For the text-containing cell, return its midpoint in (X, Y) coordinate format. 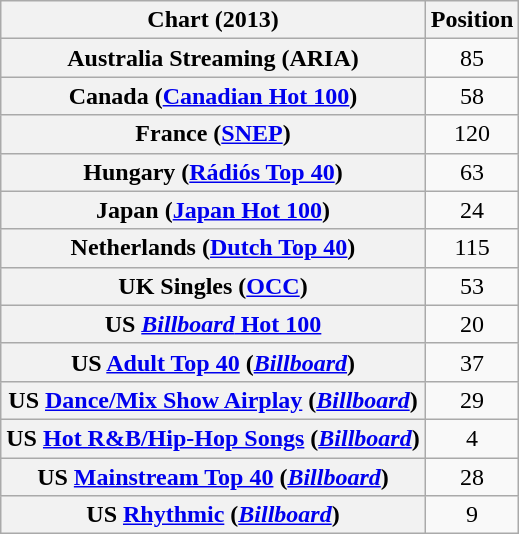
20 (472, 324)
63 (472, 172)
US Rhythmic (Billboard) (213, 515)
UK Singles (OCC) (213, 286)
Netherlands (Dutch Top 40) (213, 248)
85 (472, 58)
37 (472, 362)
53 (472, 286)
120 (472, 134)
US Hot R&B/Hip-Hop Songs (Billboard) (213, 438)
US Mainstream Top 40 (Billboard) (213, 477)
France (SNEP) (213, 134)
Position (472, 20)
29 (472, 400)
9 (472, 515)
115 (472, 248)
US Billboard Hot 100 (213, 324)
28 (472, 477)
Chart (2013) (213, 20)
24 (472, 210)
4 (472, 438)
58 (472, 96)
US Adult Top 40 (Billboard) (213, 362)
Hungary (Rádiós Top 40) (213, 172)
Canada (Canadian Hot 100) (213, 96)
Japan (Japan Hot 100) (213, 210)
Australia Streaming (ARIA) (213, 58)
US Dance/Mix Show Airplay (Billboard) (213, 400)
